Scan for the cell matching the given text and deliver its [x, y] coordinate at center. 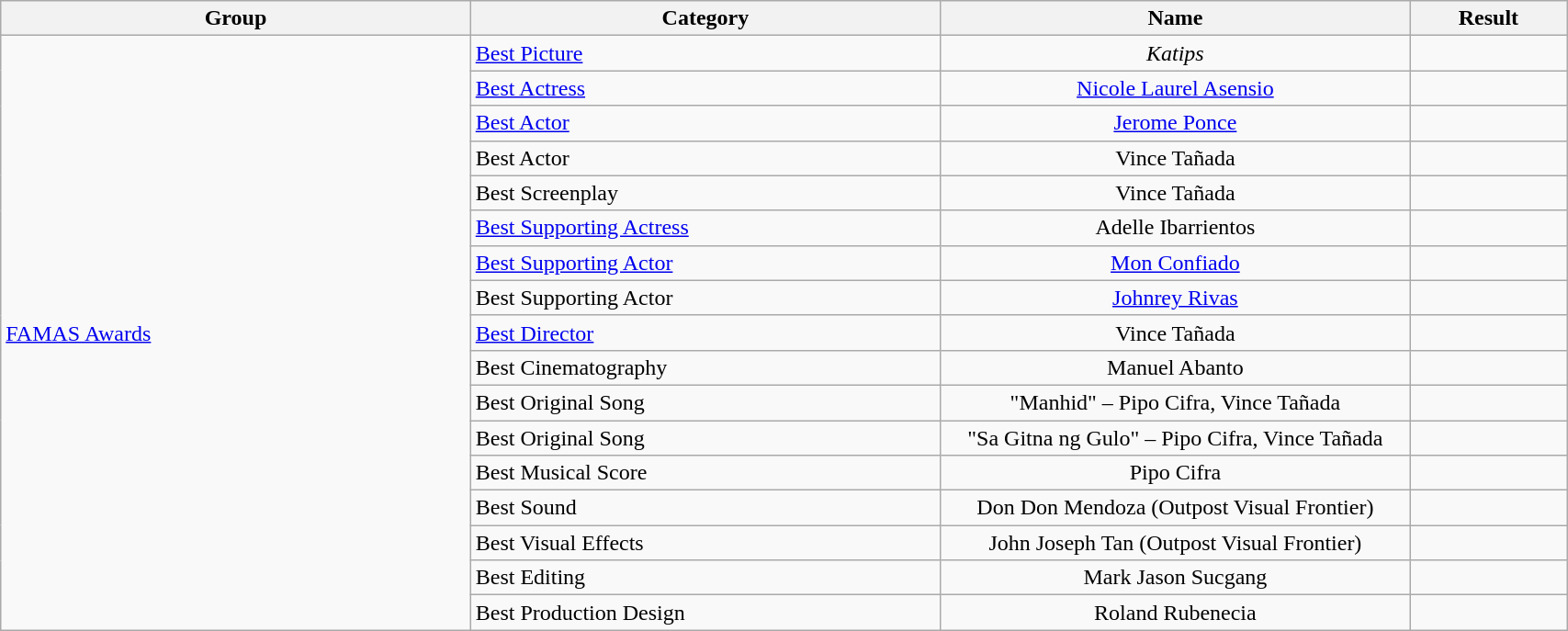
Katips [1176, 53]
Johnrey Rivas [1176, 298]
Group [235, 18]
Adelle Ibarrientos [1176, 228]
Result [1488, 18]
John Joseph Tan (Outpost Visual Frontier) [1176, 543]
Best Visual Effects [705, 543]
Manuel Abanto [1176, 367]
Nicole Laurel Asensio [1176, 88]
"Sa Gitna ng Gulo" – Pipo Cifra, Vince Tañada [1176, 438]
Roland Rubenecia [1176, 613]
Name [1176, 18]
Don Don Mendoza (Outpost Visual Frontier) [1176, 508]
Best Screenplay [705, 193]
Mon Confiado [1176, 263]
Best Supporting Actress [705, 228]
Best Production Design [705, 613]
Jerome Ponce [1176, 123]
Best Director [705, 332]
Best Musical Score [705, 473]
Category [705, 18]
FAMAS Awards [235, 332]
"Manhid" – Pipo Cifra, Vince Tañada [1176, 402]
Best Cinematography [705, 367]
Best Sound [705, 508]
Mark Jason Sucgang [1176, 578]
Best Picture [705, 53]
Best Actress [705, 88]
Pipo Cifra [1176, 473]
Best Editing [705, 578]
